Capture the cell that displays the provided text and extract its [X, Y] central coordinate. 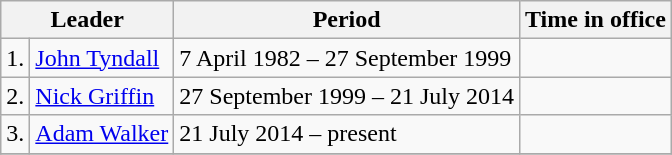
Adam Walker [102, 134]
Leader [88, 20]
1. [16, 58]
21 July 2014 – present [347, 134]
7 April 1982 – 27 September 1999 [347, 58]
Time in office [595, 20]
2. [16, 96]
Nick Griffin [102, 96]
John Tyndall [102, 58]
3. [16, 134]
27 September 1999 – 21 July 2014 [347, 96]
Period [347, 20]
